Identify which cell holds the provided text, then report its (X, Y) central coordinate. 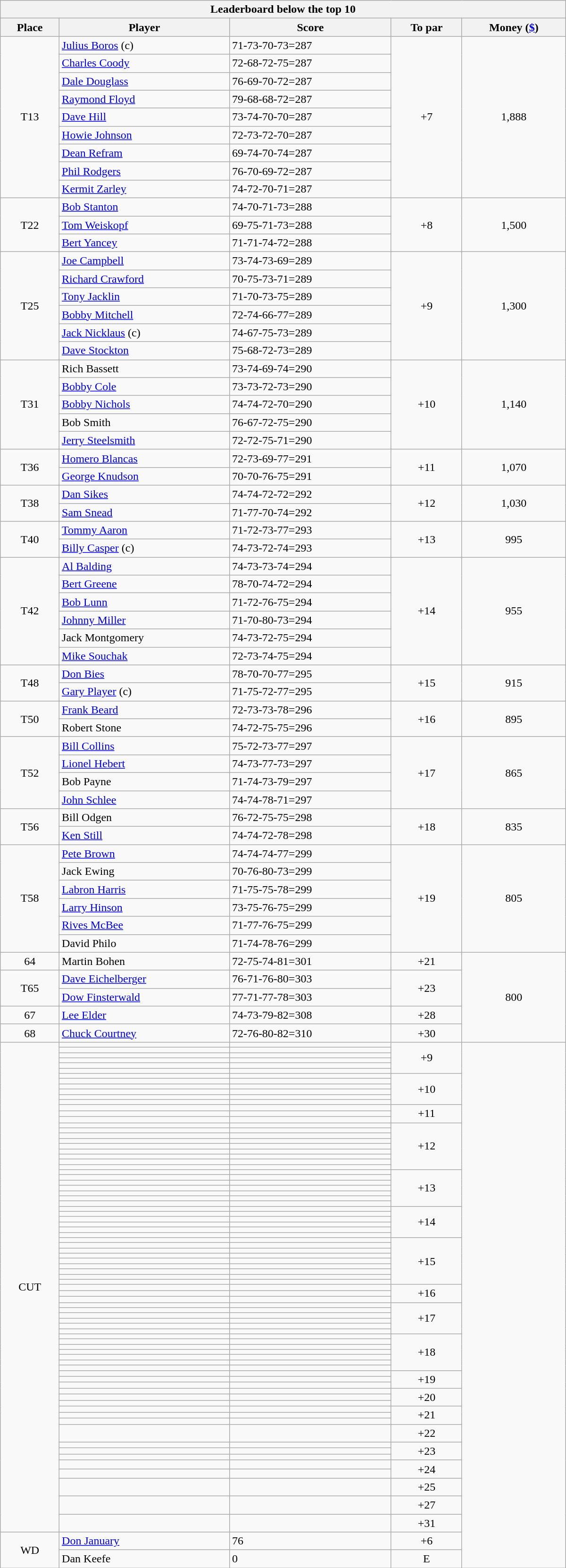
Dow Finsterwald (144, 997)
Labron Harris (144, 889)
71-70-80-73=294 (310, 620)
72-68-72-75=287 (310, 63)
79-68-68-72=287 (310, 99)
+25 (426, 1487)
+6 (426, 1541)
995 (514, 539)
Billy Casper (c) (144, 548)
70-75-73-71=289 (310, 279)
76-70-69-72=287 (310, 171)
T13 (30, 117)
71-74-78-76=299 (310, 943)
72-74-66-77=289 (310, 315)
George Knudson (144, 476)
Money ($) (514, 27)
+31 (426, 1523)
Frank Beard (144, 710)
73-73-72-73=290 (310, 386)
72-73-69-77=291 (310, 458)
Sam Snead (144, 512)
1,500 (514, 225)
Bert Yancey (144, 243)
Dan Keefe (144, 1559)
64 (30, 961)
Dale Douglass (144, 81)
Bobby Nichols (144, 404)
Bob Stanton (144, 207)
WD (30, 1550)
T58 (30, 898)
73-74-70-70=287 (310, 117)
74-74-72-78=298 (310, 836)
Johnny Miller (144, 620)
77-71-77-78=303 (310, 997)
T38 (30, 503)
Bob Smith (144, 422)
Raymond Floyd (144, 99)
Homero Blancas (144, 458)
T31 (30, 404)
+22 (426, 1433)
1,140 (514, 404)
T36 (30, 467)
71-71-74-72=288 (310, 243)
T40 (30, 539)
74-73-72-74=293 (310, 548)
71-74-73-79=297 (310, 781)
72-72-75-71=290 (310, 440)
+7 (426, 117)
T48 (30, 683)
Bob Payne (144, 781)
71-72-76-75=294 (310, 602)
+27 (426, 1505)
76-72-75-75=298 (310, 818)
74-72-75-75=296 (310, 728)
Jack Nicklaus (c) (144, 333)
70-70-76-75=291 (310, 476)
78-70-74-72=294 (310, 584)
Rich Bassett (144, 369)
1,888 (514, 117)
Bill Odgen (144, 818)
Lionel Hebert (144, 763)
Tommy Aaron (144, 530)
To par (426, 27)
Joe Campbell (144, 261)
Don Bies (144, 674)
76-67-72-75=290 (310, 422)
John Schlee (144, 800)
76-69-70-72=287 (310, 81)
Al Balding (144, 566)
+20 (426, 1397)
Dean Refram (144, 153)
Robert Stone (144, 728)
74-67-75-73=289 (310, 333)
+30 (426, 1033)
74-73-79-82=308 (310, 1015)
T22 (30, 225)
Place (30, 27)
74-72-70-71=287 (310, 189)
Don January (144, 1541)
T56 (30, 827)
71-75-72-77=295 (310, 692)
800 (514, 997)
74-74-74-77=299 (310, 854)
74-73-72-75=294 (310, 638)
Pete Brown (144, 854)
76 (310, 1541)
Ken Still (144, 836)
Julius Boros (c) (144, 45)
Rives McBee (144, 925)
805 (514, 898)
73-74-69-74=290 (310, 369)
+8 (426, 225)
Richard Crawford (144, 279)
Tom Weiskopf (144, 225)
+28 (426, 1015)
67 (30, 1015)
1,300 (514, 306)
Dave Eichelberger (144, 979)
72-73-74-75=294 (310, 656)
73-75-76-75=299 (310, 907)
71-77-76-75=299 (310, 925)
75-72-73-77=297 (310, 746)
1,030 (514, 503)
Bob Lunn (144, 602)
Mike Souchak (144, 656)
Bobby Cole (144, 386)
895 (514, 719)
T25 (30, 306)
72-73-72-70=287 (310, 135)
915 (514, 683)
Larry Hinson (144, 907)
Score (310, 27)
76-71-76-80=303 (310, 979)
69-75-71-73=288 (310, 225)
Jack Montgomery (144, 638)
78-70-70-77=295 (310, 674)
72-75-74-81=301 (310, 961)
Leaderboard below the top 10 (283, 9)
+24 (426, 1469)
72-76-80-82=310 (310, 1033)
Bert Greene (144, 584)
1,070 (514, 467)
73-74-73-69=289 (310, 261)
70-76-80-73=299 (310, 872)
T52 (30, 772)
Martin Bohen (144, 961)
Bill Collins (144, 746)
CUT (30, 1287)
74-74-72-70=290 (310, 404)
Charles Coody (144, 63)
Kermit Zarley (144, 189)
David Philo (144, 943)
0 (310, 1559)
74-74-72-72=292 (310, 494)
71-73-70-73=287 (310, 45)
Player (144, 27)
74-73-77-73=297 (310, 763)
Gary Player (c) (144, 692)
71-77-70-74=292 (310, 512)
955 (514, 611)
835 (514, 827)
Jerry Steelsmith (144, 440)
Dave Stockton (144, 351)
Tony Jacklin (144, 297)
T65 (30, 988)
74-73-73-74=294 (310, 566)
T42 (30, 611)
71-75-75-78=299 (310, 889)
72-73-73-78=296 (310, 710)
Chuck Courtney (144, 1033)
68 (30, 1033)
Lee Elder (144, 1015)
Phil Rodgers (144, 171)
71-70-73-75=289 (310, 297)
75-68-72-73=289 (310, 351)
Howie Johnson (144, 135)
Bobby Mitchell (144, 315)
74-74-78-71=297 (310, 800)
865 (514, 772)
Dave Hill (144, 117)
E (426, 1559)
T50 (30, 719)
Jack Ewing (144, 872)
Dan Sikes (144, 494)
71-72-73-77=293 (310, 530)
74-70-71-73=288 (310, 207)
69-74-70-74=287 (310, 153)
